Identify which cell holds the provided text, then report its [X, Y] central coordinate. 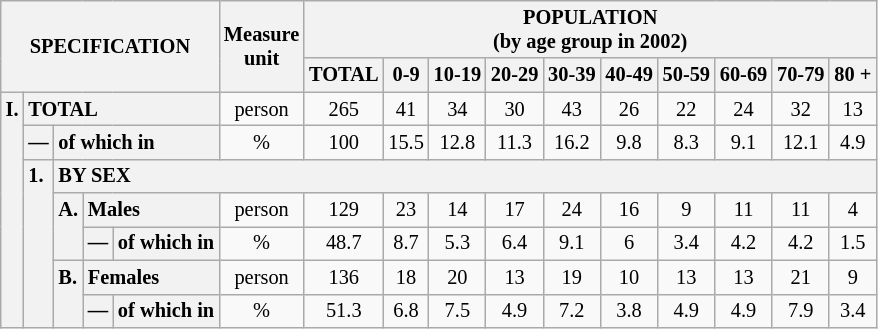
20 [458, 277]
POPULATION (by age group in 2002) [590, 29]
136 [344, 277]
51.3 [344, 311]
8.3 [686, 142]
50-59 [686, 75]
Males [151, 210]
43 [572, 109]
3.8 [628, 311]
129 [344, 210]
5.3 [458, 243]
6.8 [406, 311]
7.2 [572, 311]
1. [38, 243]
Measure unit [262, 46]
17 [514, 210]
SPECIFICATION [110, 46]
100 [344, 142]
21 [800, 277]
20-29 [514, 75]
BY SEX [466, 176]
41 [406, 109]
6 [628, 243]
4 [852, 210]
A. [68, 226]
8.7 [406, 243]
70-79 [800, 75]
23 [406, 210]
10 [628, 277]
14 [458, 210]
15.5 [406, 142]
7.9 [800, 311]
I. [12, 210]
Females [151, 277]
7.5 [458, 311]
12.8 [458, 142]
19 [572, 277]
11.3 [514, 142]
26 [628, 109]
9.8 [628, 142]
10-19 [458, 75]
22 [686, 109]
12.1 [800, 142]
265 [344, 109]
0-9 [406, 75]
16.2 [572, 142]
34 [458, 109]
40-49 [628, 75]
18 [406, 277]
80 + [852, 75]
32 [800, 109]
B. [68, 294]
60-69 [744, 75]
30 [514, 109]
1.5 [852, 243]
6.4 [514, 243]
48.7 [344, 243]
16 [628, 210]
30-39 [572, 75]
